Provide the [X, Y] coordinate of the cell's center where the given text is located.  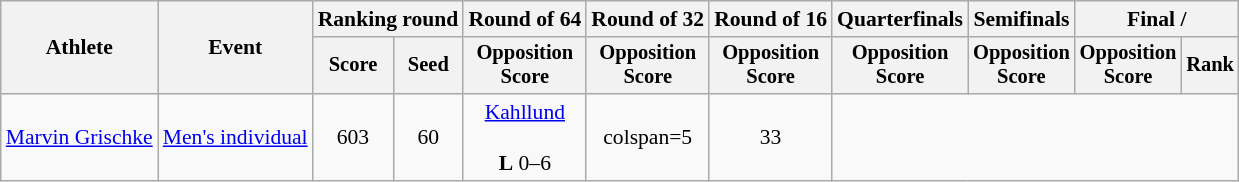
Final / [1157, 19]
Score [354, 66]
Semifinals [1022, 19]
33 [770, 138]
colspan=5 [648, 138]
Round of 64 [524, 19]
Marvin Grischke [80, 138]
603 [354, 138]
Seed [428, 66]
Event [236, 48]
Ranking round [388, 19]
60 [428, 138]
KahllundL 0–6 [524, 138]
Quarterfinals [900, 19]
Men's individual [236, 138]
Round of 32 [648, 19]
Athlete [80, 48]
Round of 16 [770, 19]
Rank [1210, 66]
